Identify which cell holds the provided text, then report its (X, Y) central coordinate. 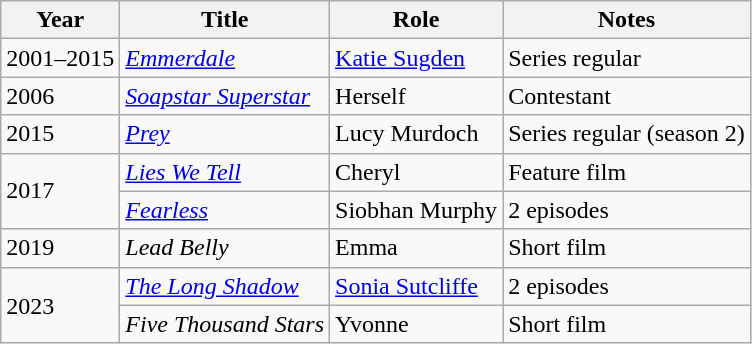
2019 (60, 248)
Emmerdale (225, 58)
2023 (60, 305)
Contestant (627, 96)
Lucy Murdoch (416, 134)
The Long Shadow (225, 286)
Lead Belly (225, 248)
Soapstar Superstar (225, 96)
2001–2015 (60, 58)
Yvonne (416, 324)
2017 (60, 191)
Prey (225, 134)
Year (60, 20)
Fearless (225, 210)
Notes (627, 20)
Role (416, 20)
2006 (60, 96)
Lies We Tell (225, 172)
Series regular (627, 58)
Five Thousand Stars (225, 324)
Series regular (season 2) (627, 134)
Title (225, 20)
Katie Sugden (416, 58)
Emma (416, 248)
Herself (416, 96)
Sonia Sutcliffe (416, 286)
Cheryl (416, 172)
Siobhan Murphy (416, 210)
Feature film (627, 172)
2015 (60, 134)
